Provide the (X, Y) coordinate of the cell's center where the given text is located.  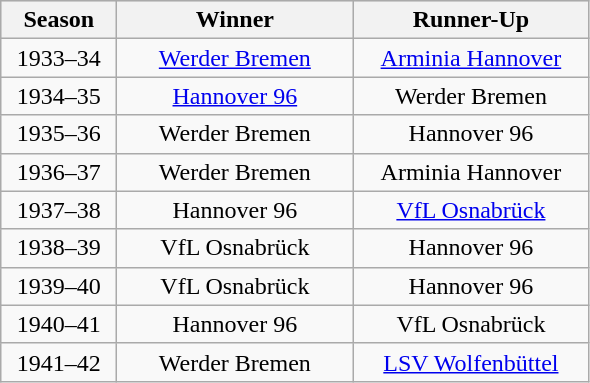
1933–34 (59, 58)
1938–39 (59, 248)
Runner-Up (471, 20)
1936–37 (59, 172)
1941–42 (59, 362)
1939–40 (59, 286)
1940–41 (59, 324)
1934–35 (59, 96)
1935–36 (59, 134)
LSV Wolfenbüttel (471, 362)
Season (59, 20)
Winner (235, 20)
1937–38 (59, 210)
